From the cell containing the given text, extract its center point as (X, Y) coordinate. 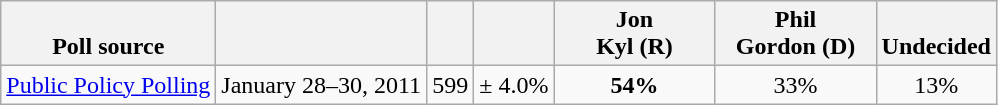
Undecided (936, 34)
JonKyl (R) (634, 34)
PhilGordon (D) (796, 34)
599 (450, 85)
January 28–30, 2011 (322, 85)
54% (634, 85)
Public Policy Polling (108, 85)
± 4.0% (514, 85)
33% (796, 85)
Poll source (108, 34)
13% (936, 85)
